Output the [x, y] coordinate of the center of the cell containing the given text.  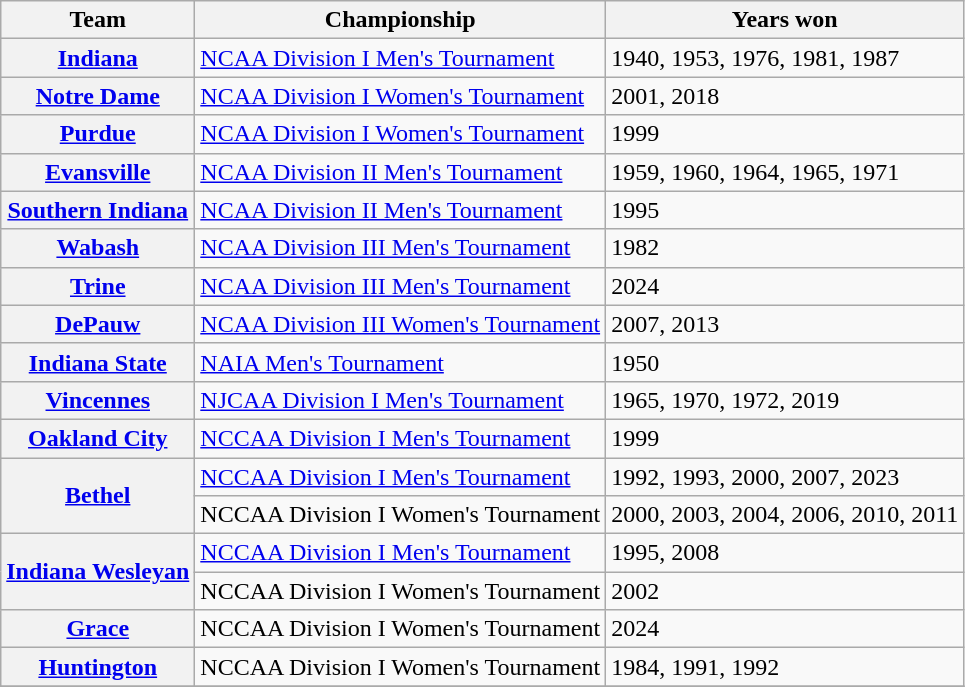
Indiana State [98, 362]
Purdue [98, 134]
DePauw [98, 324]
Indiana Wesleyan [98, 572]
Indiana [98, 58]
1995 [785, 210]
Notre Dame [98, 96]
2000, 2003, 2004, 2006, 2010, 2011 [785, 515]
1982 [785, 248]
Grace [98, 629]
Wabash [98, 248]
1984, 1991, 1992 [785, 667]
Southern Indiana [98, 210]
Oakland City [98, 438]
1959, 1960, 1964, 1965, 1971 [785, 172]
1995, 2008 [785, 553]
1940, 1953, 1976, 1981, 1987 [785, 58]
NCAA Division I Men's Tournament [400, 58]
NAIA Men's Tournament [400, 362]
Evansville [98, 172]
Years won [785, 20]
Championship [400, 20]
1965, 1970, 1972, 2019 [785, 400]
Vincennes [98, 400]
2002 [785, 591]
NCAA Division III Women's Tournament [400, 324]
2001, 2018 [785, 96]
Bethel [98, 496]
2007, 2013 [785, 324]
NJCAA Division I Men's Tournament [400, 400]
Team [98, 20]
1950 [785, 362]
1992, 1993, 2000, 2007, 2023 [785, 477]
Trine [98, 286]
Huntington [98, 667]
